Capture the cell that displays the provided text and extract its [x, y] central coordinate. 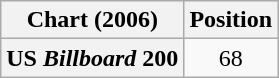
68 [231, 58]
US Billboard 200 [92, 58]
Chart (2006) [92, 20]
Position [231, 20]
